Determine the [X, Y] coordinate at the center of the cell enclosing the given text.  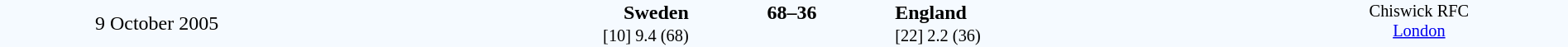
Sweden [501, 12]
[22] 2.2 (36) [1082, 36]
England [1082, 12]
[10] 9.4 (68) [501, 36]
68–36 [791, 12]
Chiswick RFCLondon [1419, 23]
9 October 2005 [157, 23]
